Pinpoint the cell where the given text exists, returning its (x, y) midpoint coordinate. 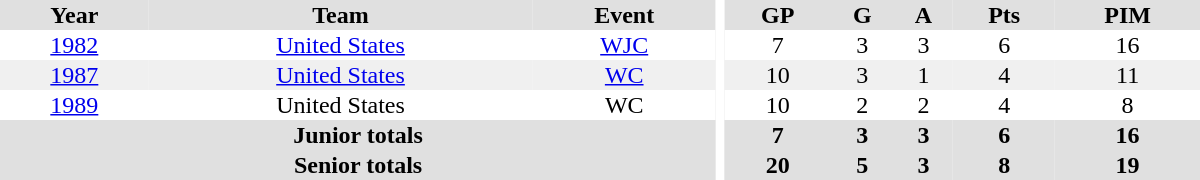
PIM (1128, 15)
20 (778, 165)
A (924, 15)
Team (341, 15)
GP (778, 15)
1989 (74, 105)
1982 (74, 45)
19 (1128, 165)
1 (924, 75)
Junior totals (358, 135)
1987 (74, 75)
Year (74, 15)
Senior totals (358, 165)
5 (862, 165)
Pts (1004, 15)
G (862, 15)
WJC (624, 45)
Event (624, 15)
11 (1128, 75)
